Detect which cell encompasses the target text, then output its (X, Y) center coordinate. 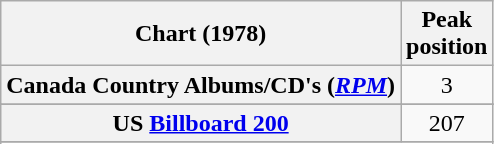
3 (447, 85)
Peak position (447, 34)
207 (447, 123)
US Billboard 200 (201, 123)
Chart (1978) (201, 34)
Canada Country Albums/CD's (RPM) (201, 85)
